Determine the (x, y) coordinate at the center of the cell enclosing the given text.  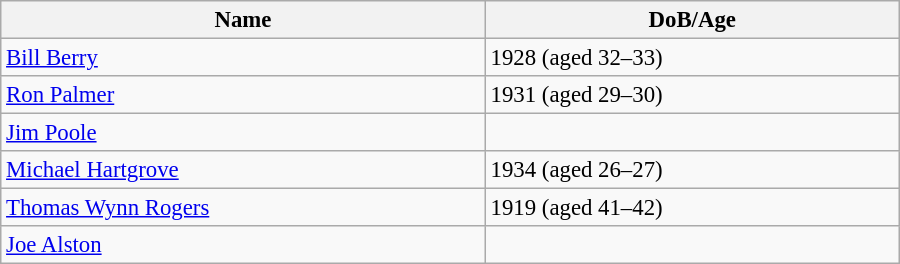
Joe Alston (243, 245)
Thomas Wynn Rogers (243, 208)
1928 (aged 32–33) (692, 58)
1934 (aged 26–27) (692, 170)
Jim Poole (243, 133)
DoB/Age (692, 20)
Michael Hartgrove (243, 170)
Ron Palmer (243, 95)
1931 (aged 29–30) (692, 95)
Bill Berry (243, 58)
1919 (aged 41–42) (692, 208)
Name (243, 20)
